Return the [x, y] coordinate for the center point of the cell that contains the specified text.  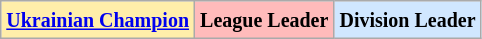
Division Leader [408, 20]
Ukrainian Champion [98, 20]
League Leader [264, 20]
